Determine the (x, y) coordinate at the center of the cell enclosing the given text.  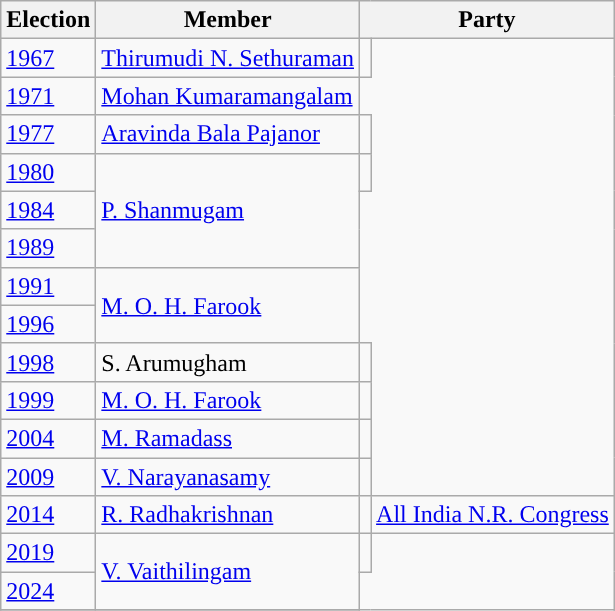
R. Radhakrishnan (228, 515)
1991 (48, 286)
Thirumudi N. Sethuraman (228, 58)
2014 (48, 515)
2019 (48, 553)
V. Narayanasamy (228, 477)
1980 (48, 172)
Election (48, 20)
All India N.R. Congress (493, 515)
1999 (48, 400)
2024 (48, 591)
V. Vaithilingam (228, 572)
2004 (48, 438)
M. Ramadass (228, 438)
1984 (48, 210)
1989 (48, 248)
Mohan Kumaramangalam (228, 96)
1967 (48, 58)
Aravinda Bala Pajanor (228, 134)
1977 (48, 134)
1998 (48, 362)
Member (228, 20)
Party (488, 20)
P. Shanmugam (228, 210)
1971 (48, 96)
1996 (48, 324)
2009 (48, 477)
S. Arumugham (228, 362)
